Output the [X, Y] coordinate of the center of the cell containing the given text.  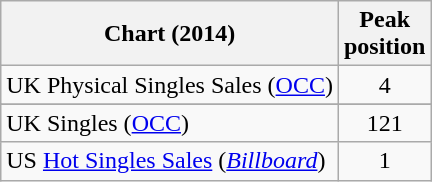
Peakposition [384, 34]
US Hot Singles Sales (Billboard) [170, 161]
4 [384, 85]
UK Physical Singles Sales (OCC) [170, 85]
121 [384, 123]
1 [384, 161]
UK Singles (OCC) [170, 123]
Chart (2014) [170, 34]
